Scan for the cell matching the given text and deliver its [X, Y] coordinate at center. 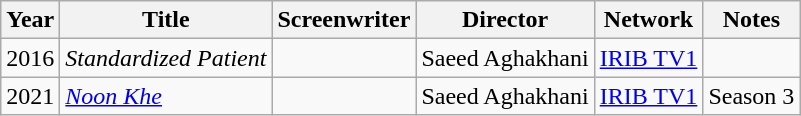
Director [505, 20]
Noon Khe [166, 96]
Title [166, 20]
Network [648, 20]
Standardized Patient [166, 58]
Notes [752, 20]
Screenwriter [344, 20]
2021 [30, 96]
Year [30, 20]
2016 [30, 58]
Season 3 [752, 96]
